Identify which cell holds the provided text, then report its [X, Y] central coordinate. 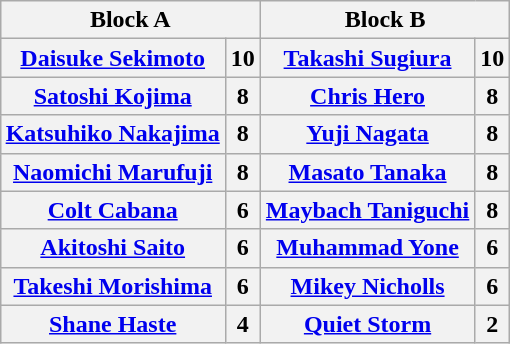
Yuji Nagata [367, 134]
Block A [130, 20]
Katsuhiko Nakajima [112, 134]
Mikey Nicholls [367, 286]
2 [492, 324]
Shane Haste [112, 324]
Maybach Taniguchi [367, 210]
Naomichi Marufuji [112, 172]
Muhammad Yone [367, 248]
Block B [385, 20]
Quiet Storm [367, 324]
Colt Cabana [112, 210]
Akitoshi Saito [112, 248]
Takeshi Morishima [112, 286]
Takashi Sugiura [367, 58]
Satoshi Kojima [112, 96]
Chris Hero [367, 96]
Masato Tanaka [367, 172]
4 [242, 324]
Daisuke Sekimoto [112, 58]
